Locate the cell with the specified text and output its [x, y] center coordinate. 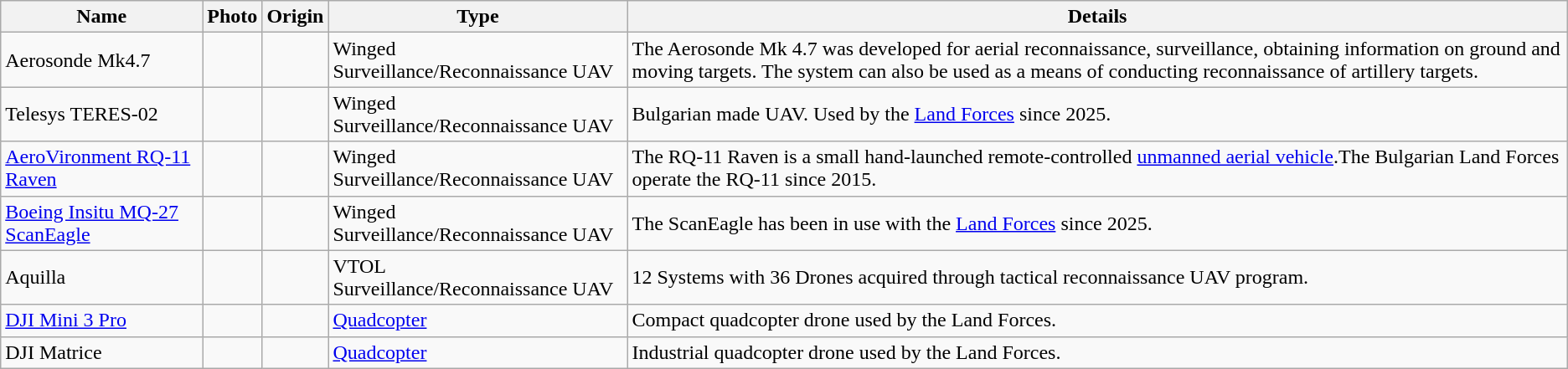
Name [102, 17]
Photo [233, 17]
DJI Matrice [102, 352]
Aerosonde Mk4.7 [102, 60]
Type [477, 17]
Compact quadcopter drone used by the Land Forces. [1097, 320]
DJI Mini 3 Pro [102, 320]
Details [1097, 17]
Origin [295, 17]
VTOL Surveillance/Reconnaissance UAV [477, 278]
Aquilla [102, 278]
12 Systems with 36 Drones acquired through tactical reconnaissance UAV program. [1097, 278]
Boeing Insitu MQ-27 ScanEagle [102, 223]
Industrial quadcopter drone used by the Land Forces. [1097, 352]
Telesys TERES-02 [102, 114]
Bulgarian made UAV. Used by the Land Forces since 2025. [1097, 114]
The RQ-11 Raven is a small hand-launched remote-controlled unmanned aerial vehicle.The Bulgarian Land Forces operate the RQ-11 since 2015. [1097, 169]
AeroVironment RQ-11 Raven [102, 169]
The ScanEagle has been in use with the Land Forces since 2025. [1097, 223]
